Pinpoint the cell where the given text exists, returning its (X, Y) midpoint coordinate. 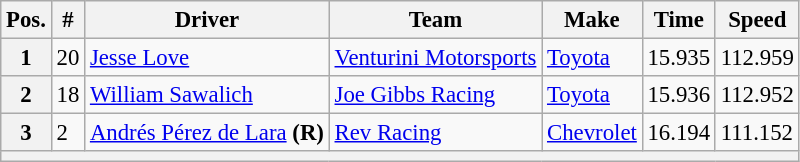
Chevrolet (592, 133)
Jesse Love (208, 58)
111.152 (757, 133)
15.935 (678, 58)
15.936 (678, 95)
Rev Racing (435, 133)
# (68, 20)
Time (678, 20)
Andrés Pérez de Lara (R) (208, 133)
112.952 (757, 95)
3 (26, 133)
Pos. (26, 20)
18 (68, 95)
William Sawalich (208, 95)
Driver (208, 20)
Joe Gibbs Racing (435, 95)
Speed (757, 20)
Team (435, 20)
Venturini Motorsports (435, 58)
20 (68, 58)
16.194 (678, 133)
Make (592, 20)
112.959 (757, 58)
1 (26, 58)
